Scan for the cell matching the given text and deliver its [X, Y] coordinate at center. 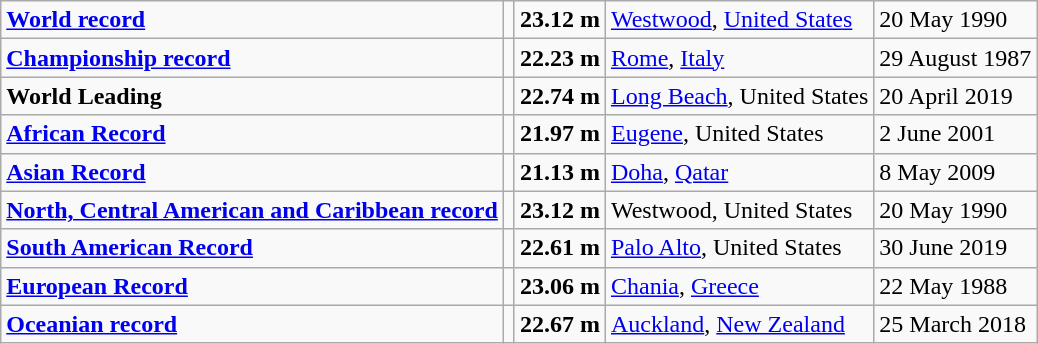
22.74 m [560, 96]
Long Beach, United States [739, 96]
African Record [252, 134]
21.13 m [560, 172]
Eugene, United States [739, 134]
25 March 2018 [956, 324]
Chania, Greece [739, 286]
2 June 2001 [956, 134]
Oceanian record [252, 324]
22 May 1988 [956, 286]
Rome, Italy [739, 58]
World record [252, 20]
23.06 m [560, 286]
22.23 m [560, 58]
21.97 m [560, 134]
South American Record [252, 248]
30 June 2019 [956, 248]
Asian Record [252, 172]
Auckland, New Zealand [739, 324]
North, Central American and Caribbean record [252, 210]
22.61 m [560, 248]
Palo Alto, United States [739, 248]
European Record [252, 286]
8 May 2009 [956, 172]
29 August 1987 [956, 58]
22.67 m [560, 324]
Championship record [252, 58]
World Leading [252, 96]
20 April 2019 [956, 96]
Doha, Qatar [739, 172]
